Extract the (x, y) coordinate from the center of the cell holding the provided text.  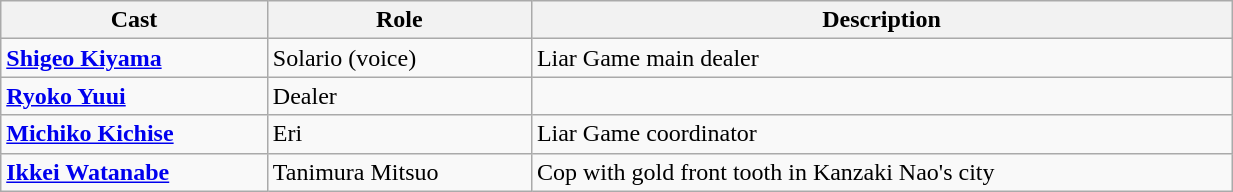
Solario (voice) (399, 58)
Michiko Kichise (134, 134)
Dealer (399, 96)
Description (881, 20)
Cast (134, 20)
Tanimura Mitsuo (399, 172)
Cop with gold front tooth in Kanzaki Nao's city (881, 172)
Role (399, 20)
Ikkei Watanabe (134, 172)
Ryoko Yuui (134, 96)
Shigeo Kiyama (134, 58)
Liar Game coordinator (881, 134)
Liar Game main dealer (881, 58)
Eri (399, 134)
